Detect which cell encompasses the target text, then output its [x, y] center coordinate. 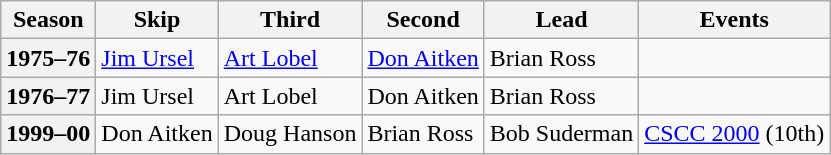
Doug Hanson [290, 134]
1976–77 [48, 96]
Lead [561, 20]
Third [290, 20]
1975–76 [48, 58]
CSCC 2000 (10th) [734, 134]
Bob Suderman [561, 134]
Skip [157, 20]
Second [423, 20]
Events [734, 20]
Season [48, 20]
1999–00 [48, 134]
